Locate the cell with the specified text and output its (X, Y) center coordinate. 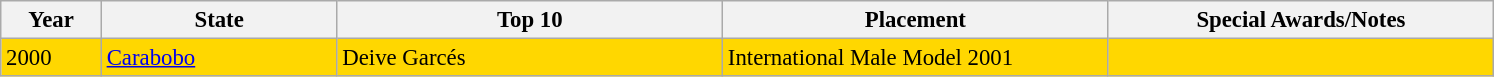
Placement (916, 20)
2000 (52, 58)
Top 10 (530, 20)
Special Awards/Notes (1301, 20)
Year (52, 20)
Carabobo (219, 58)
International Male Model 2001 (916, 58)
State (219, 20)
Deive Garcés (530, 58)
